From the cell containing the given text, extract its center point as (X, Y) coordinate. 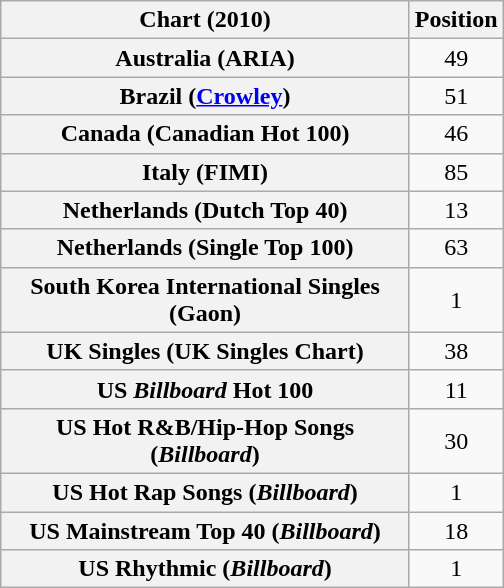
US Billboard Hot 100 (206, 389)
30 (456, 440)
Netherlands (Single Top 100) (206, 248)
Brazil (Crowley) (206, 96)
46 (456, 134)
US Hot Rap Songs (Billboard) (206, 492)
UK Singles (UK Singles Chart) (206, 351)
Chart (2010) (206, 20)
Position (456, 20)
US Mainstream Top 40 (Billboard) (206, 531)
38 (456, 351)
85 (456, 172)
US Rhythmic (Billboard) (206, 569)
18 (456, 531)
Canada (Canadian Hot 100) (206, 134)
Italy (FIMI) (206, 172)
63 (456, 248)
51 (456, 96)
13 (456, 210)
Australia (ARIA) (206, 58)
49 (456, 58)
Netherlands (Dutch Top 40) (206, 210)
US Hot R&B/Hip-Hop Songs (Billboard) (206, 440)
South Korea International Singles (Gaon) (206, 300)
11 (456, 389)
